Detect which cell encompasses the target text, then output its [X, Y] center coordinate. 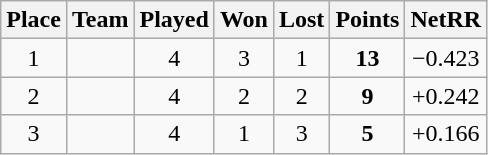
Lost [301, 20]
NetRR [446, 20]
+0.166 [446, 134]
13 [368, 58]
Played [174, 20]
Place [34, 20]
9 [368, 96]
5 [368, 134]
+0.242 [446, 96]
Points [368, 20]
Won [244, 20]
−0.423 [446, 58]
Team [100, 20]
